Pinpoint the cell where the given text exists, returning its (x, y) midpoint coordinate. 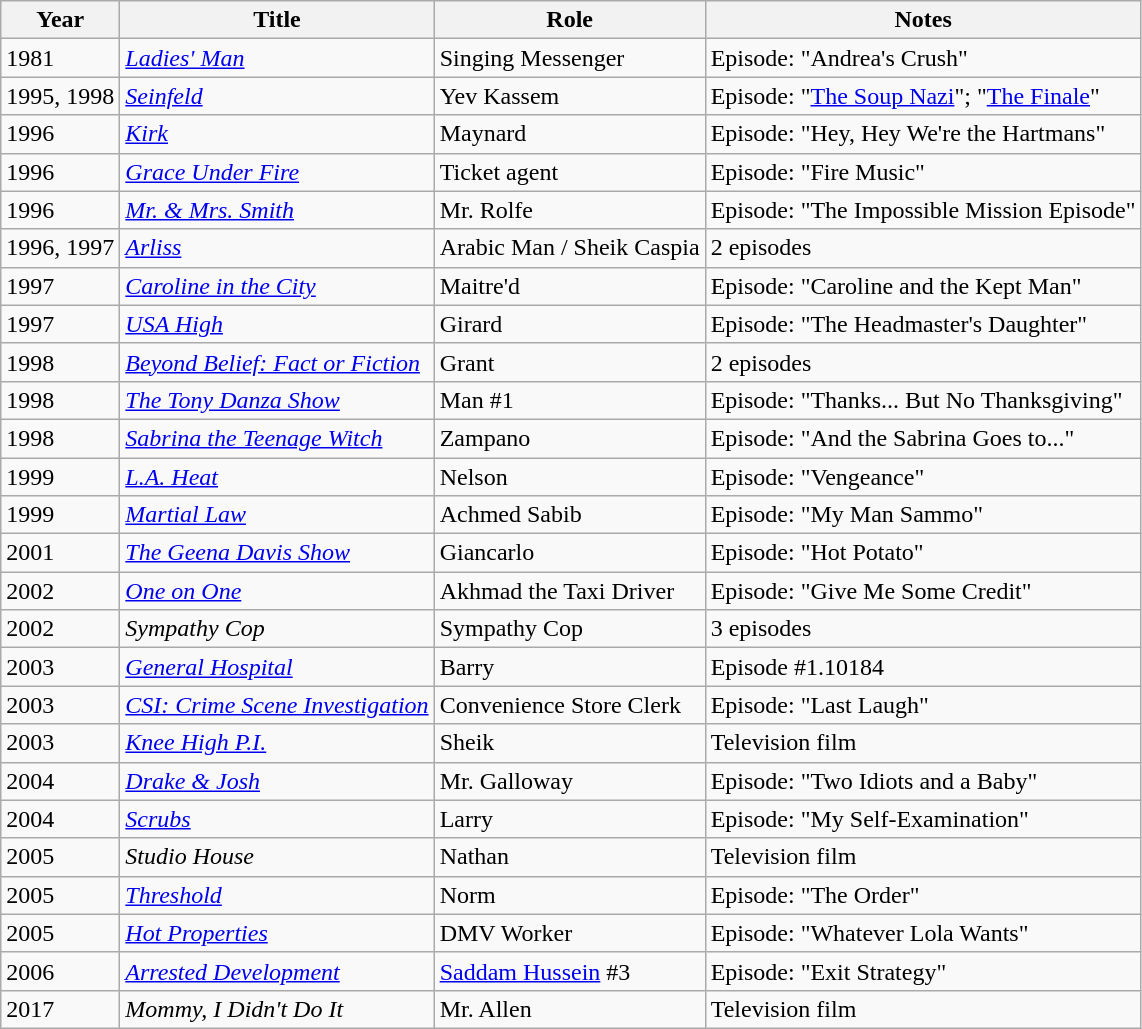
Akhmad the Taxi Driver (570, 591)
One on One (277, 591)
The Geena Davis Show (277, 553)
Sabrina the Teenage Witch (277, 438)
Ladies' Man (277, 58)
Seinfeld (277, 96)
CSI: Crime Scene Investigation (277, 705)
Grant (570, 362)
Norm (570, 895)
Episode: "Caroline and the Kept Man" (923, 286)
Episode: "The Headmaster's Daughter" (923, 324)
Drake & Josh (277, 781)
Mr. & Mrs. Smith (277, 210)
Episode: "Exit Strategy" (923, 971)
2017 (60, 1009)
Title (277, 20)
Man #1 (570, 400)
Episode: "My Man Sammo" (923, 515)
Episode: "Two Idiots and a Baby" (923, 781)
Convenience Store Clerk (570, 705)
1996, 1997 (60, 248)
1995, 1998 (60, 96)
Year (60, 20)
Scrubs (277, 819)
Episode: "Thanks... But No Thanksgiving" (923, 400)
Beyond Belief: Fact or Fiction (277, 362)
2001 (60, 553)
USA High (277, 324)
2006 (60, 971)
The Tony Danza Show (277, 400)
Maitre'd (570, 286)
Role (570, 20)
Mr. Allen (570, 1009)
Zampano (570, 438)
1981 (60, 58)
DMV Worker (570, 933)
Hot Properties (277, 933)
Achmed Sabib (570, 515)
Arrested Development (277, 971)
Episode: "Fire Music" (923, 172)
Mr. Rolfe (570, 210)
Larry (570, 819)
Episode: "The Impossible Mission Episode" (923, 210)
Episode: "And the Sabrina Goes to..." (923, 438)
Maynard (570, 134)
Singing Messenger (570, 58)
Saddam Hussein #3 (570, 971)
Episode: "My Self-Examination" (923, 819)
Episode: "Andrea's Crush" (923, 58)
Episode: "Last Laugh" (923, 705)
Episode: "The Soup Nazi"; "The Finale" (923, 96)
L.A. Heat (277, 477)
Knee High P.I. (277, 743)
Kirk (277, 134)
Studio House (277, 857)
Episode: "Whatever Lola Wants" (923, 933)
Notes (923, 20)
General Hospital (277, 667)
Nelson (570, 477)
Episode: "Give Me Some Credit" (923, 591)
Mommy, I Didn't Do It (277, 1009)
Grace Under Fire (277, 172)
Episode: "Hey, Hey We're the Hartmans" (923, 134)
Arabic Man / Sheik Caspia (570, 248)
Martial Law (277, 515)
Sheik (570, 743)
Ticket agent (570, 172)
Giancarlo (570, 553)
Episode #1.10184 (923, 667)
Episode: "The Order" (923, 895)
Barry (570, 667)
3 episodes (923, 629)
Nathan (570, 857)
Arliss (277, 248)
Threshold (277, 895)
Episode: "Vengeance" (923, 477)
Episode: "Hot Potato" (923, 553)
Caroline in the City (277, 286)
Yev Kassem (570, 96)
Mr. Galloway (570, 781)
Girard (570, 324)
